Return the (x, y) coordinate for the center point of the cell that contains the specified text.  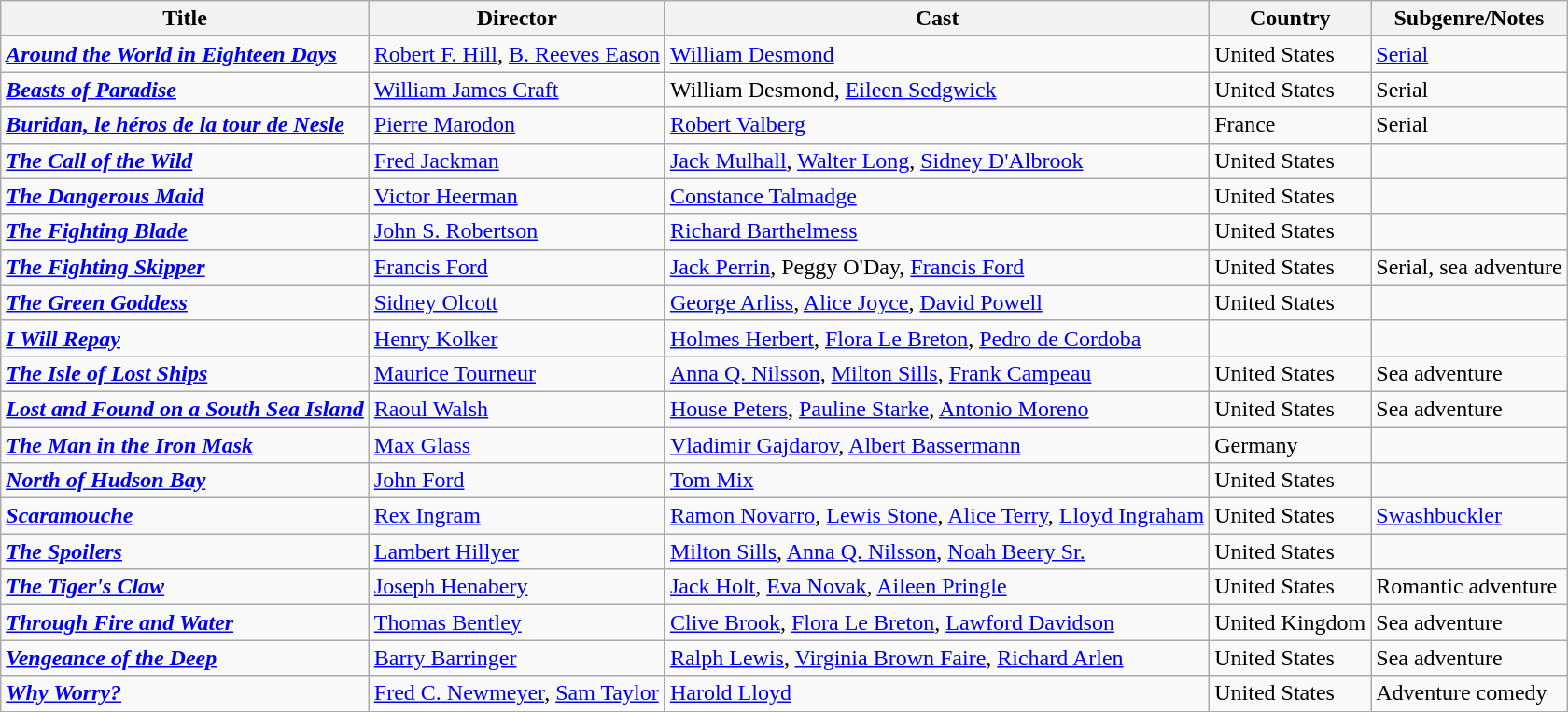
Around the World in Eighteen Days (185, 54)
William Desmond (937, 54)
Jack Holt, Eva Novak, Aileen Pringle (937, 587)
I Will Repay (185, 338)
Ramon Novarro, Lewis Stone, Alice Terry, Lloyd Ingraham (937, 516)
The Fighting Skipper (185, 267)
Vengeance of the Deep (185, 658)
Cast (937, 19)
The Green Goddess (185, 302)
Ralph Lewis, Virginia Brown Faire, Richard Arlen (937, 658)
Country (1290, 19)
Francis Ford (517, 267)
Fred Jackman (517, 161)
Sidney Olcott (517, 302)
Henry Kolker (517, 338)
William James Craft (517, 90)
Richard Barthelmess (937, 231)
The Man in the Iron Mask (185, 445)
Rex Ingram (517, 516)
Maurice Tourneur (517, 373)
The Dangerous Maid (185, 196)
Through Fire and Water (185, 622)
Jack Perrin, Peggy O'Day, Francis Ford (937, 267)
House Peters, Pauline Starke, Antonio Moreno (937, 409)
Clive Brook, Flora Le Breton, Lawford Davidson (937, 622)
John S. Robertson (517, 231)
Vladimir Gajdarov, Albert Bassermann (937, 445)
France (1290, 125)
Constance Talmadge (937, 196)
Romantic adventure (1469, 587)
Pierre Marodon (517, 125)
Buridan, le héros de la tour de Nesle (185, 125)
Lost and Found on a South Sea Island (185, 409)
Serial, sea adventure (1469, 267)
The Spoilers (185, 551)
Lambert Hillyer (517, 551)
Victor Heerman (517, 196)
George Arliss, Alice Joyce, David Powell (937, 302)
Swashbuckler (1469, 516)
The Isle of Lost Ships (185, 373)
Thomas Bentley (517, 622)
The Fighting Blade (185, 231)
Beasts of Paradise (185, 90)
North of Hudson Bay (185, 481)
Max Glass (517, 445)
Barry Barringer (517, 658)
Raoul Walsh (517, 409)
Milton Sills, Anna Q. Nilsson, Noah Beery Sr. (937, 551)
Fred C. Newmeyer, Sam Taylor (517, 693)
John Ford (517, 481)
Jack Mulhall, Walter Long, Sidney D'Albrook (937, 161)
William Desmond, Eileen Sedgwick (937, 90)
Germany (1290, 445)
United Kingdom (1290, 622)
Tom Mix (937, 481)
Robert F. Hill, B. Reeves Eason (517, 54)
Joseph Henabery (517, 587)
Director (517, 19)
Why Worry? (185, 693)
The Call of the Wild (185, 161)
Holmes Herbert, Flora Le Breton, Pedro de Cordoba (937, 338)
Title (185, 19)
Subgenre/Notes (1469, 19)
Adventure comedy (1469, 693)
Robert Valberg (937, 125)
Harold Lloyd (937, 693)
The Tiger's Claw (185, 587)
Scaramouche (185, 516)
Anna Q. Nilsson, Milton Sills, Frank Campeau (937, 373)
